Determine the (X, Y) coordinate at the center of the cell enclosing the given text.  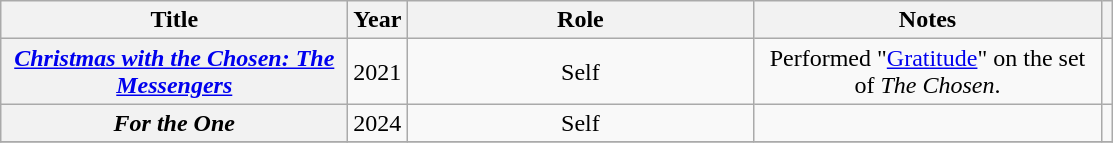
2021 (378, 72)
Notes (928, 20)
Year (378, 20)
Performed "Gratitude" on the set of The Chosen. (928, 72)
2024 (378, 123)
Title (174, 20)
Christmas with the Chosen: The Messengers (174, 72)
For the One (174, 123)
Role (580, 20)
